Return the [X, Y] coordinate for the center point of the cell that contains the specified text.  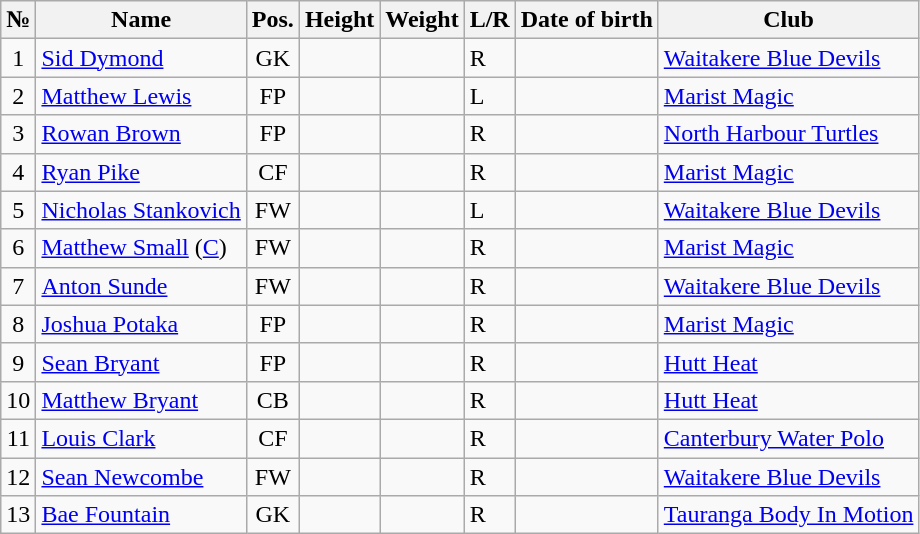
Height [339, 20]
8 [18, 324]
5 [18, 210]
10 [18, 400]
Matthew Bryant [141, 400]
7 [18, 286]
Matthew Lewis [141, 96]
1 [18, 58]
Anton Sunde [141, 286]
3 [18, 134]
4 [18, 172]
Sid Dymond [141, 58]
Date of birth [586, 20]
2 [18, 96]
L/R [490, 20]
Pos. [272, 20]
Ryan Pike [141, 172]
Tauranga Body In Motion [788, 515]
11 [18, 438]
Matthew Small (C) [141, 248]
12 [18, 477]
№ [18, 20]
North Harbour Turtles [788, 134]
Joshua Potaka [141, 324]
CB [272, 400]
Louis Clark [141, 438]
Weight [422, 20]
Nicholas Stankovich [141, 210]
Rowan Brown [141, 134]
6 [18, 248]
Sean Bryant [141, 362]
Name [141, 20]
Sean Newcombe [141, 477]
Canterbury Water Polo [788, 438]
13 [18, 515]
Club [788, 20]
Bae Fountain [141, 515]
9 [18, 362]
